Scan for the cell matching the given text and deliver its (x, y) coordinate at center. 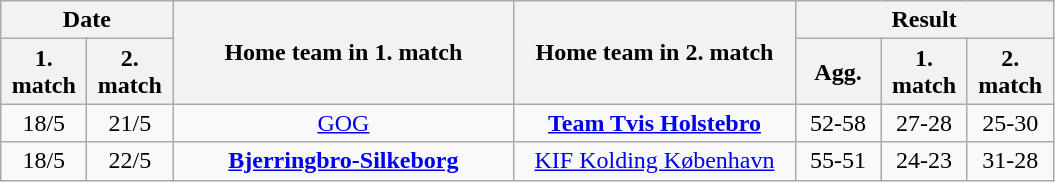
KIF Kolding København (654, 161)
GOG (344, 123)
31-28 (1010, 161)
22/5 (130, 161)
Home team in 1. match (344, 52)
Agg. (838, 72)
Team Tvis Holstebro (654, 123)
24-23 (924, 161)
Result (924, 20)
25-30 (1010, 123)
Bjerringbro-Silkeborg (344, 161)
Home team in 2. match (654, 52)
21/5 (130, 123)
52-58 (838, 123)
55-51 (838, 161)
Date (87, 20)
27-28 (924, 123)
